From the cell containing the given text, extract its center point as [X, Y] coordinate. 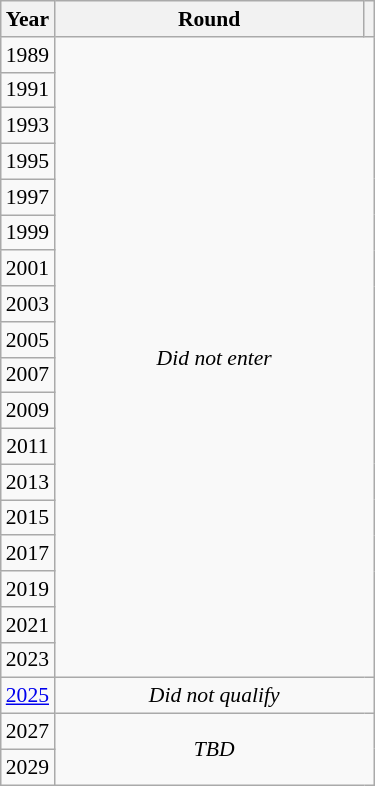
2007 [28, 375]
2011 [28, 447]
Did not qualify [214, 696]
1991 [28, 90]
1989 [28, 55]
2029 [28, 767]
Round [209, 19]
2009 [28, 411]
2021 [28, 625]
2023 [28, 660]
2005 [28, 340]
2027 [28, 732]
2019 [28, 589]
1999 [28, 233]
2015 [28, 518]
2003 [28, 304]
2017 [28, 554]
Year [28, 19]
1997 [28, 197]
1993 [28, 126]
2025 [28, 696]
TBD [214, 750]
Did not enter [214, 358]
2013 [28, 482]
2001 [28, 269]
1995 [28, 162]
